Provide the (x, y) coordinate of the cell's center where the given text is located.  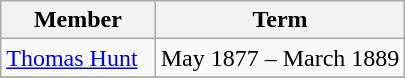
Member (78, 20)
Thomas Hunt (78, 58)
Term (280, 20)
May 1877 – March 1889 (280, 58)
